Search for the cell housing the specified text and yield its [X, Y] center coordinate. 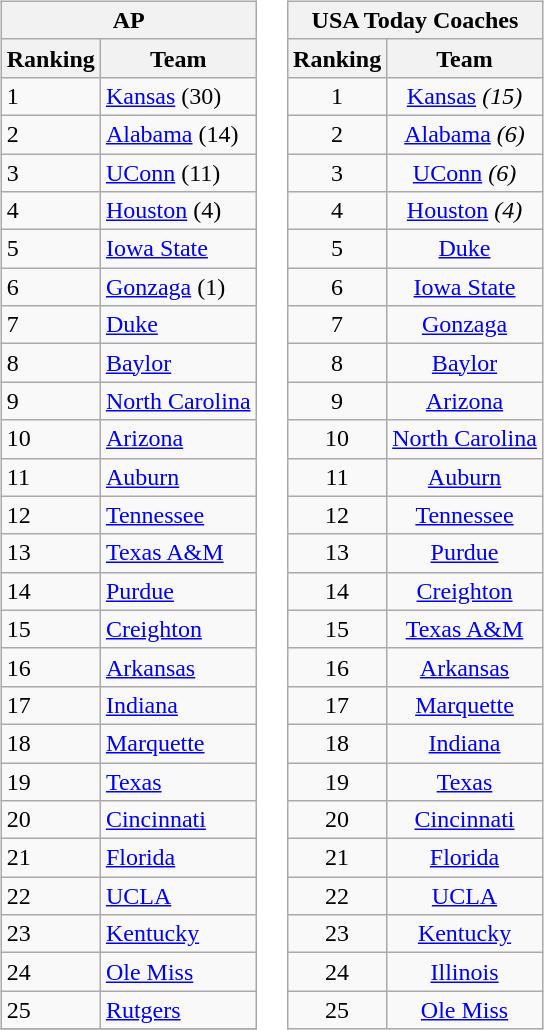
AP [128, 20]
UConn (11) [178, 173]
UConn (6) [465, 173]
Rutgers [178, 1010]
Alabama (14) [178, 134]
Kansas (15) [465, 96]
Kansas (30) [178, 96]
Gonzaga (1) [178, 287]
Illinois [465, 972]
Alabama (6) [465, 134]
USA Today Coaches [416, 20]
Gonzaga [465, 325]
